Scan for the cell matching the given text and deliver its [X, Y] coordinate at center. 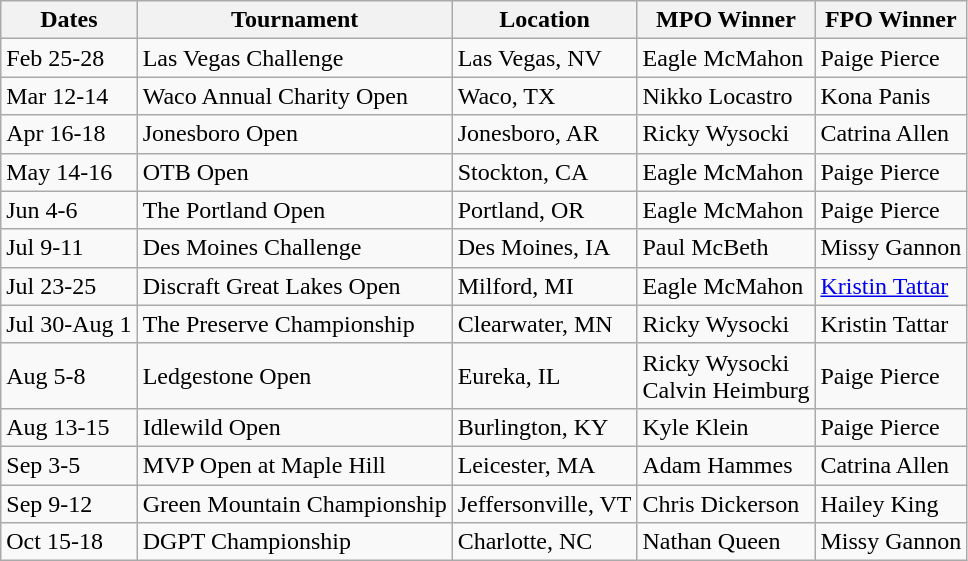
Eureka, IL [544, 376]
Las Vegas Challenge [294, 58]
Nikko Locastro [726, 96]
Oct 15-18 [69, 542]
Discraft Great Lakes Open [294, 286]
Jeffersonville, VT [544, 503]
Jonesboro Open [294, 134]
Burlington, KY [544, 427]
Location [544, 20]
Ledgestone Open [294, 376]
Jul 23-25 [69, 286]
Nathan Queen [726, 542]
Kyle Klein [726, 427]
DGPT Championship [294, 542]
Jul 30-Aug 1 [69, 324]
Des Moines, IA [544, 248]
Jonesboro, AR [544, 134]
Apr 16-18 [69, 134]
May 14-16 [69, 172]
Hailey King [891, 503]
Chris Dickerson [726, 503]
Aug 13-15 [69, 427]
Portland, OR [544, 210]
Clearwater, MN [544, 324]
Leicester, MA [544, 465]
Sep 9-12 [69, 503]
Stockton, CA [544, 172]
Charlotte, NC [544, 542]
Waco, TX [544, 96]
Des Moines Challenge [294, 248]
Jun 4-6 [69, 210]
Las Vegas, NV [544, 58]
Waco Annual Charity Open [294, 96]
Paul McBeth [726, 248]
Sep 3-5 [69, 465]
Adam Hammes [726, 465]
FPO Winner [891, 20]
The Portland Open [294, 210]
Aug 5-8 [69, 376]
Tournament [294, 20]
MVP Open at Maple Hill [294, 465]
Dates [69, 20]
The Preserve Championship [294, 324]
Kona Panis [891, 96]
Green Mountain Championship [294, 503]
MPO Winner [726, 20]
Milford, MI [544, 286]
Feb 25-28 [69, 58]
Idlewild Open [294, 427]
OTB Open [294, 172]
Jul 9-11 [69, 248]
Mar 12-14 [69, 96]
Ricky Wysocki Calvin Heimburg [726, 376]
